Provide the (x, y) coordinate of the cell's center where the given text is located.  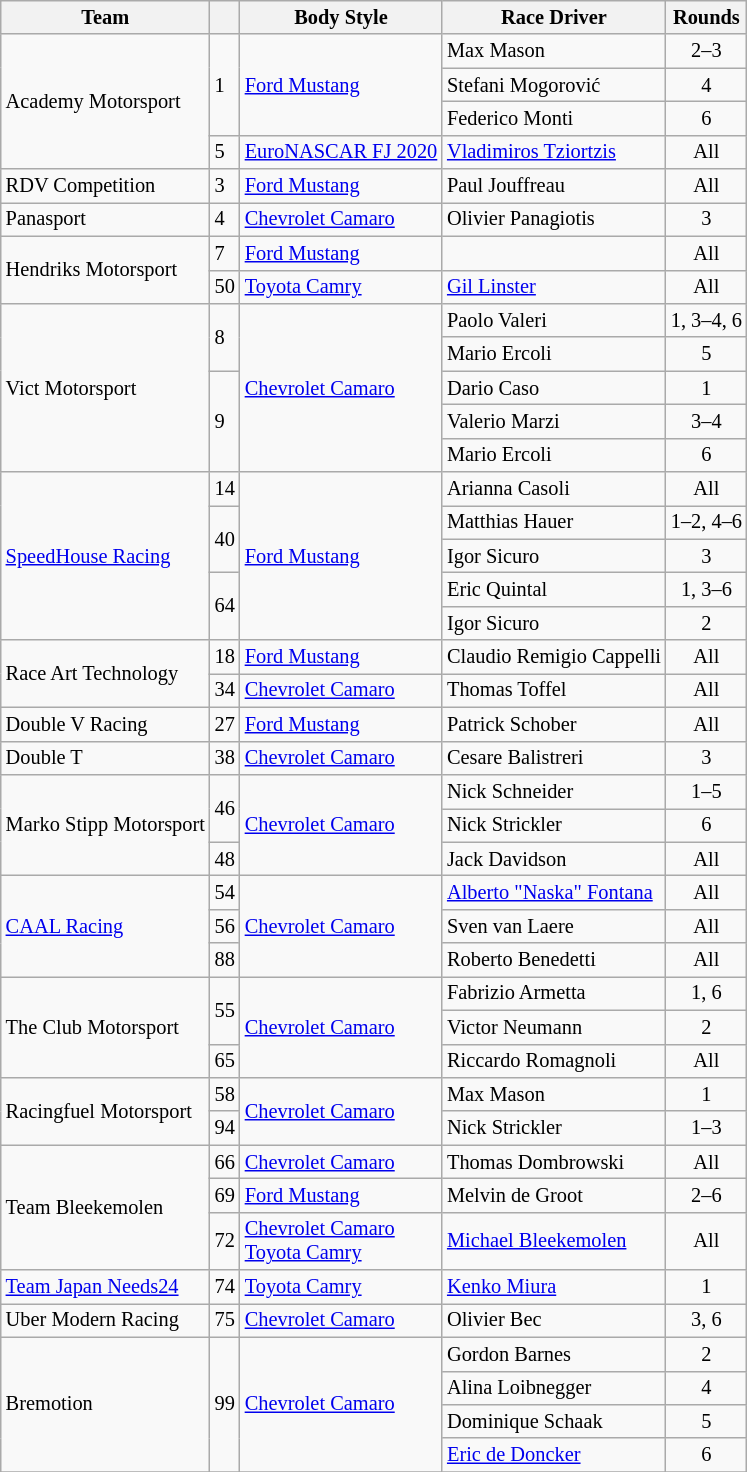
Matthias Hauer (554, 522)
Eric Quintal (554, 589)
Rounds (706, 17)
74 (225, 1287)
1, 3–6 (706, 589)
Olivier Panagiotis (554, 219)
Claudio Remigio Cappelli (554, 657)
2–3 (706, 51)
SpeedHouse Racing (106, 556)
Jack Davidson (554, 859)
34 (225, 690)
38 (225, 758)
99 (225, 1404)
8 (225, 336)
Sven van Laere (554, 926)
Dario Caso (554, 388)
Cesare Balistreri (554, 758)
Team Japan Needs24 (106, 1287)
Stefani Mogorović (554, 85)
66 (225, 1162)
Racingfuel Motorsport (106, 1110)
Arianna Casoli (554, 489)
Academy Motorsport (106, 102)
54 (225, 892)
Kenko Miura (554, 1287)
Gordon Barnes (554, 1354)
55 (225, 1010)
Panasport (106, 219)
Thomas Toffel (554, 690)
Team (106, 17)
3, 6 (706, 1320)
72 (225, 1241)
Paul Jouffreau (554, 186)
Nick Schneider (554, 791)
1, 3–4, 6 (706, 320)
Race Driver (554, 17)
75 (225, 1320)
Alina Loibnegger (554, 1388)
Paolo Valeri (554, 320)
Fabrizio Armetta (554, 993)
94 (225, 1128)
18 (225, 657)
1–2, 4–6 (706, 522)
Vict Motorsport (106, 387)
Marko Stipp Motorsport (106, 824)
Eric de Doncker (554, 1455)
Uber Modern Racing (106, 1320)
Roberto Benedetti (554, 960)
EuroNASCAR FJ 2020 (341, 152)
46 (225, 808)
Chevrolet Camaro Toyota Camry (341, 1241)
7 (225, 253)
Gil Linster (554, 287)
Michael Bleekemolen (554, 1241)
Double T (106, 758)
2–6 (706, 1195)
3–4 (706, 421)
40 (225, 538)
Riccardo Romagnoli (554, 1061)
58 (225, 1094)
1–5 (706, 791)
Alberto "Naska" Fontana (554, 892)
1, 6 (706, 993)
Thomas Dombrowski (554, 1162)
88 (225, 960)
CAAL Racing (106, 926)
The Club Motorsport (106, 1026)
Double V Racing (106, 724)
Body Style (341, 17)
Bremotion (106, 1404)
9 (225, 422)
Federico Monti (554, 118)
1–3 (706, 1128)
Olivier Bec (554, 1320)
69 (225, 1195)
Dominique Schaak (554, 1421)
65 (225, 1061)
14 (225, 489)
Team Bleekemolen (106, 1208)
50 (225, 287)
56 (225, 926)
Hendriks Motorsport (106, 270)
Melvin de Groot (554, 1195)
Patrick Schober (554, 724)
48 (225, 859)
64 (225, 606)
Valerio Marzi (554, 421)
27 (225, 724)
RDV Competition (106, 186)
Race Art Technology (106, 674)
Vladimiros Tziortzis (554, 152)
Victor Neumann (554, 1027)
